Determine the (X, Y) coordinate at the center of the cell enclosing the given text.  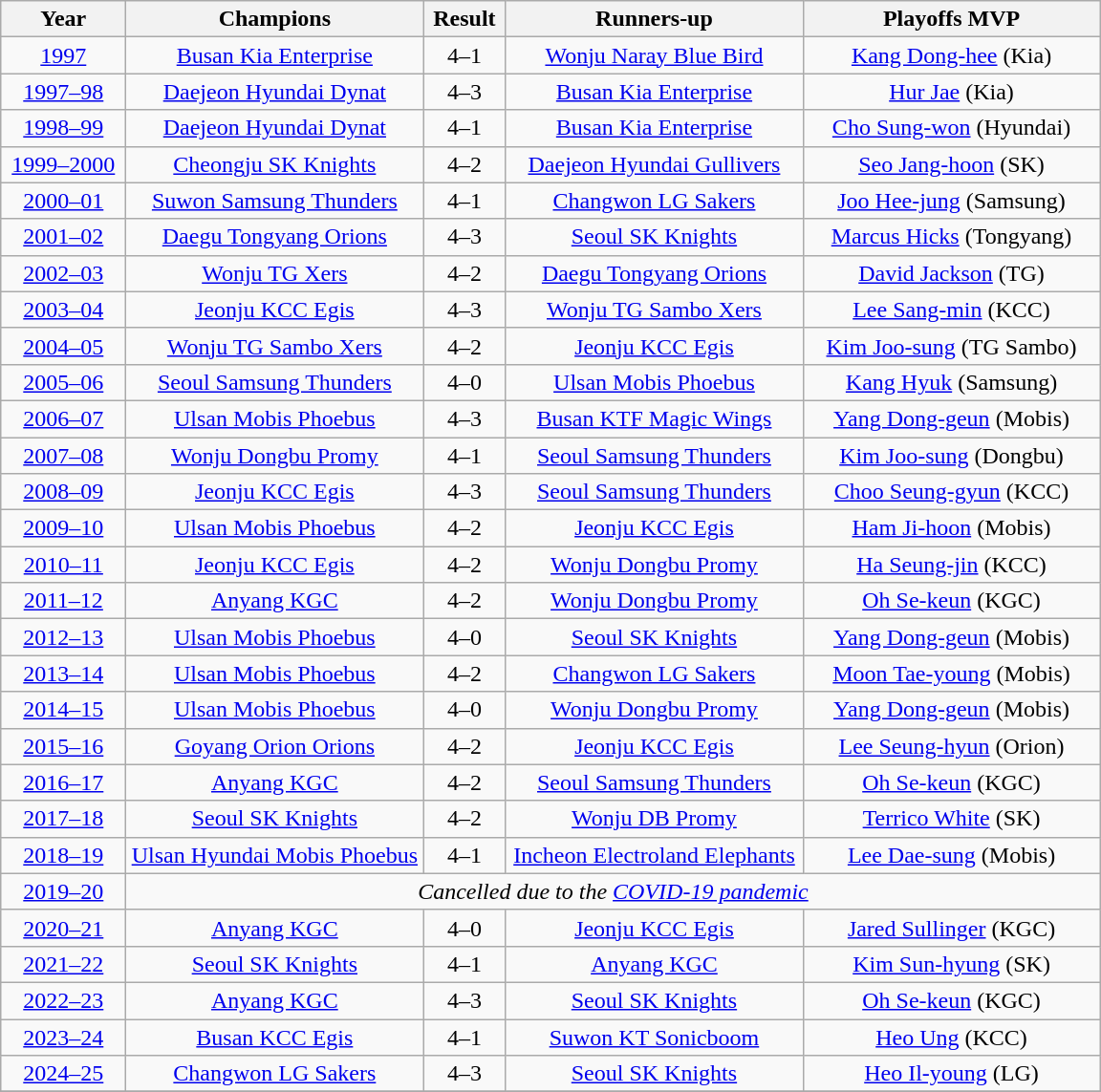
Terrico White (SK) (952, 819)
2010–11 (63, 565)
Result (464, 19)
2019–20 (63, 891)
2002–03 (63, 273)
Kang Dong-hee (Kia) (952, 55)
Lee Seung-hyun (Orion) (952, 746)
Choo Seung-gyun (KCC) (952, 492)
2017–18 (63, 819)
2024–25 (63, 1074)
Ulsan Hyundai Mobis Phoebus (275, 855)
Goyang Orion Orions (275, 746)
Runners-up (654, 19)
2016–17 (63, 782)
David Jackson (TG) (952, 273)
Busan KTF Magic Wings (654, 418)
Incheon Electroland Elephants (654, 855)
Suwon KT Sonicboom (654, 1037)
Suwon Samsung Thunders (275, 201)
Daejeon Hyundai Gullivers (654, 164)
2006–07 (63, 418)
1999–2000 (63, 164)
2021–22 (63, 964)
2022–23 (63, 1000)
Joo Hee-jung (Samsung) (952, 201)
2012–13 (63, 637)
Seo Jang-hoon (SK) (952, 164)
Kim Joo-sung (Dongbu) (952, 456)
2011–12 (63, 601)
2003–04 (63, 310)
Cho Sung-won (Hyundai) (952, 128)
Wonju DB Promy (654, 819)
Kang Hyuk (Samsung) (952, 382)
Jared Sullinger (KGC) (952, 928)
2020–21 (63, 928)
Lee Sang-min (KCC) (952, 310)
2018–19 (63, 855)
Kim Joo-sung (TG Sambo) (952, 346)
2001–02 (63, 237)
Heo Ung (KCC) (952, 1037)
Ha Seung-jin (KCC) (952, 565)
Cheongju SK Knights (275, 164)
Wonju Naray Blue Bird (654, 55)
Busan KCC Egis (275, 1037)
2005–06 (63, 382)
2007–08 (63, 456)
Kim Sun-hyung (SK) (952, 964)
2009–10 (63, 528)
Playoffs MVP (952, 19)
Hur Jae (Kia) (952, 92)
Ham Ji-hoon (Mobis) (952, 528)
2008–09 (63, 492)
1998–99 (63, 128)
Moon Tae-young (Mobis) (952, 674)
Wonju TG Xers (275, 273)
1997–98 (63, 92)
2013–14 (63, 674)
Cancelled due to the COVID-19 pandemic (614, 891)
Heo Il-young (LG) (952, 1074)
2023–24 (63, 1037)
2015–16 (63, 746)
2004–05 (63, 346)
Lee Dae-sung (Mobis) (952, 855)
Year (63, 19)
2000–01 (63, 201)
2014–15 (63, 710)
Champions (275, 19)
1997 (63, 55)
Marcus Hicks (Tongyang) (952, 237)
